Provide the [x, y] coordinate of the cell's center where the given text is located.  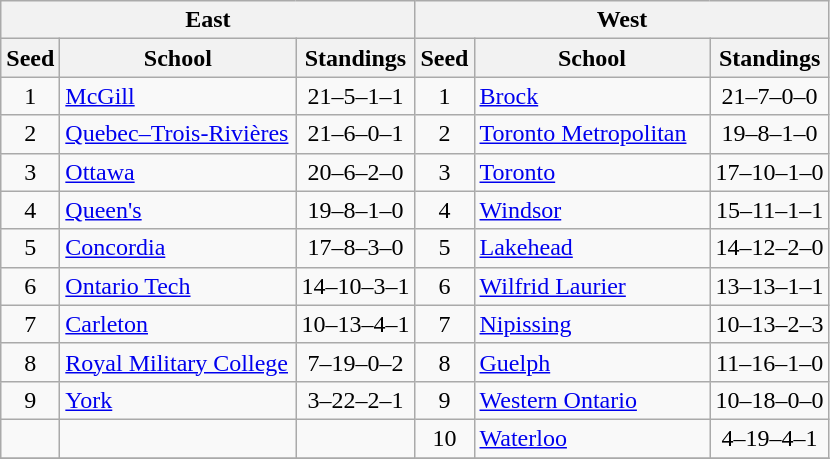
McGill [178, 96]
10–13–2–3 [770, 324]
17–8–3–0 [356, 248]
14–12–2–0 [770, 248]
Wilfrid Laurier [592, 286]
Queen's [178, 210]
4–19–4–1 [770, 438]
Quebec–Trois-Rivières [178, 134]
10–18–0–0 [770, 400]
Nipissing [592, 324]
21–6–0–1 [356, 134]
Windsor [592, 210]
10–13–4–1 [356, 324]
3–22–2–1 [356, 400]
10 [444, 438]
21–5–1–1 [356, 96]
Royal Military College [178, 362]
7–19–0–2 [356, 362]
Carleton [178, 324]
Toronto Metropolitan [592, 134]
Lakehead [592, 248]
Western Ontario [592, 400]
11–16–1–0 [770, 362]
Guelph [592, 362]
Brock [592, 96]
York [178, 400]
21–7–0–0 [770, 96]
13–13–1–1 [770, 286]
15–11–1–1 [770, 210]
17–10–1–0 [770, 172]
20–6–2–0 [356, 172]
14–10–3–1 [356, 286]
Concordia [178, 248]
Ottawa [178, 172]
East [208, 20]
Waterloo [592, 438]
West [622, 20]
Ontario Tech [178, 286]
Toronto [592, 172]
